Identify which cell holds the provided text, then report its (X, Y) central coordinate. 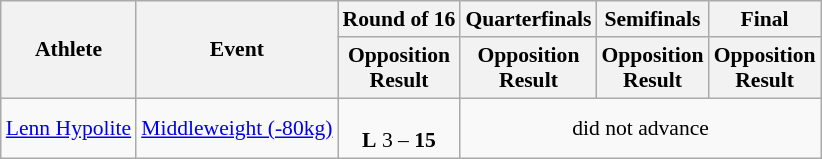
Round of 16 (400, 19)
Event (236, 50)
Middleweight (-80kg) (236, 128)
Semifinals (652, 19)
L 3 – 15 (400, 128)
Athlete (68, 50)
Quarterfinals (528, 19)
Final (765, 19)
did not advance (640, 128)
Lenn Hypolite (68, 128)
